Locate the cell with the specified text and output its (X, Y) center coordinate. 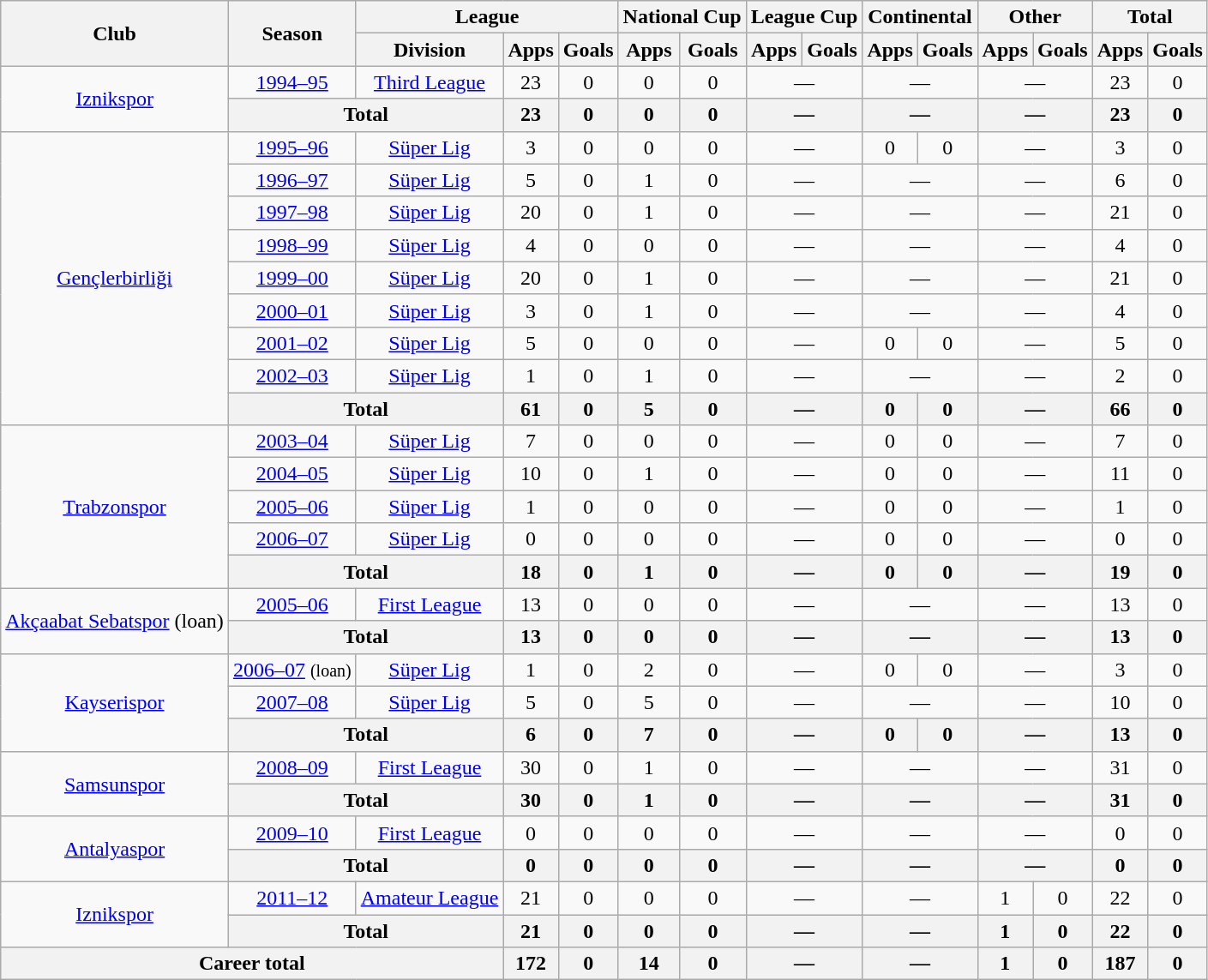
1995–96 (291, 147)
172 (531, 964)
11 (1120, 474)
61 (531, 409)
League (487, 17)
2000–01 (291, 310)
Gençlerbirliği (115, 278)
Samsunspor (115, 784)
2003–04 (291, 442)
18 (531, 572)
Third League (430, 82)
2006–07 (291, 539)
Other (1035, 17)
Trabzonspor (115, 507)
1996–97 (291, 180)
2009–10 (291, 833)
Kayserispor (115, 702)
187 (1120, 964)
1999–00 (291, 278)
2002–03 (291, 376)
1994–95 (291, 82)
National Cup (682, 17)
2006–07 (loan) (291, 670)
Division (430, 50)
1998–99 (291, 245)
2008–09 (291, 767)
2001–02 (291, 343)
Club (115, 33)
2004–05 (291, 474)
19 (1120, 572)
66 (1120, 409)
2007–08 (291, 702)
Antalyaspor (115, 849)
Amateur League (430, 898)
1997–98 (291, 213)
League Cup (804, 17)
Akçaabat Sebatspor (loan) (115, 621)
Season (291, 33)
Career total (252, 964)
Continental (920, 17)
2011–12 (291, 898)
14 (649, 964)
